Scan for the cell matching the given text and deliver its [X, Y] coordinate at center. 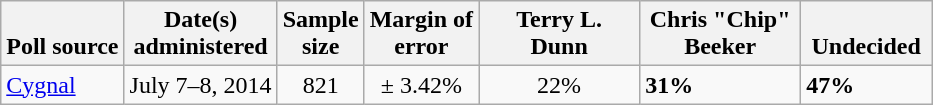
Terry L.Dunn [560, 34]
31% [720, 85]
Poll source [62, 34]
Chris "Chip"Beeker [720, 34]
Undecided [866, 34]
Samplesize [320, 34]
22% [560, 85]
47% [866, 85]
821 [320, 85]
July 7–8, 2014 [200, 85]
Date(s)administered [200, 34]
Margin oferror [421, 34]
± 3.42% [421, 85]
Cygnal [62, 85]
